Pinpoint the cell where the given text exists, returning its [X, Y] midpoint coordinate. 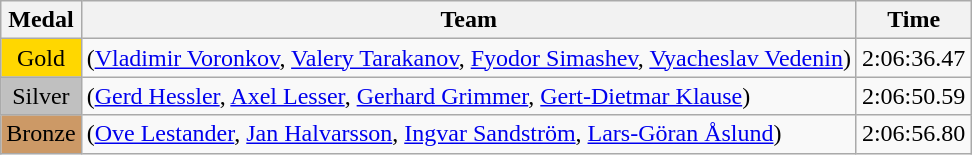
Team [468, 20]
2:06:56.80 [913, 134]
Time [913, 20]
(Ove Lestander, Jan Halvarsson, Ingvar Sandström, Lars-Göran Åslund) [468, 134]
Gold [41, 58]
Bronze [41, 134]
2:06:36.47 [913, 58]
(Vladimir Voronkov, Valery Tarakanov, Fyodor Simashev, Vyacheslav Vedenin) [468, 58]
Medal [41, 20]
2:06:50.59 [913, 96]
(Gerd Hessler, Axel Lesser, Gerhard Grimmer, Gert-Dietmar Klause) [468, 96]
Silver [41, 96]
